Determine the (x, y) coordinate at the center of the cell enclosing the given text.  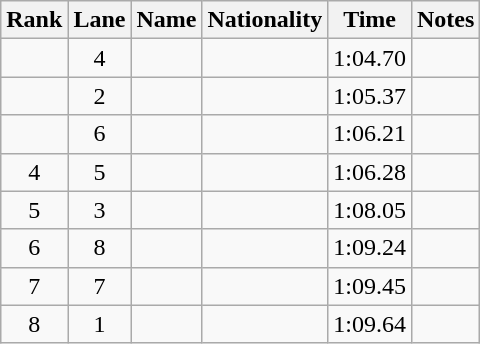
1 (100, 324)
1:06.21 (370, 134)
1:08.05 (370, 210)
1:05.37 (370, 96)
3 (100, 210)
1:09.64 (370, 324)
1:06.28 (370, 172)
Notes (445, 20)
Rank (34, 20)
Nationality (265, 20)
1:09.24 (370, 248)
2 (100, 96)
1:09.45 (370, 286)
1:04.70 (370, 58)
Lane (100, 20)
Name (166, 20)
Time (370, 20)
